Search for the cell housing the specified text and yield its (x, y) center coordinate. 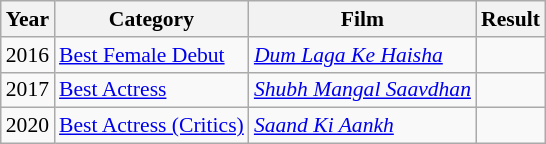
Best Actress (Critics) (152, 126)
2017 (28, 90)
Result (510, 19)
Category (152, 19)
Best Actress (152, 90)
Saand Ki Aankh (362, 126)
Year (28, 19)
2020 (28, 126)
Dum Laga Ke Haisha (362, 55)
Shubh Mangal Saavdhan (362, 90)
Best Female Debut (152, 55)
Film (362, 19)
2016 (28, 55)
